Pinpoint the cell where the given text exists, returning its (x, y) midpoint coordinate. 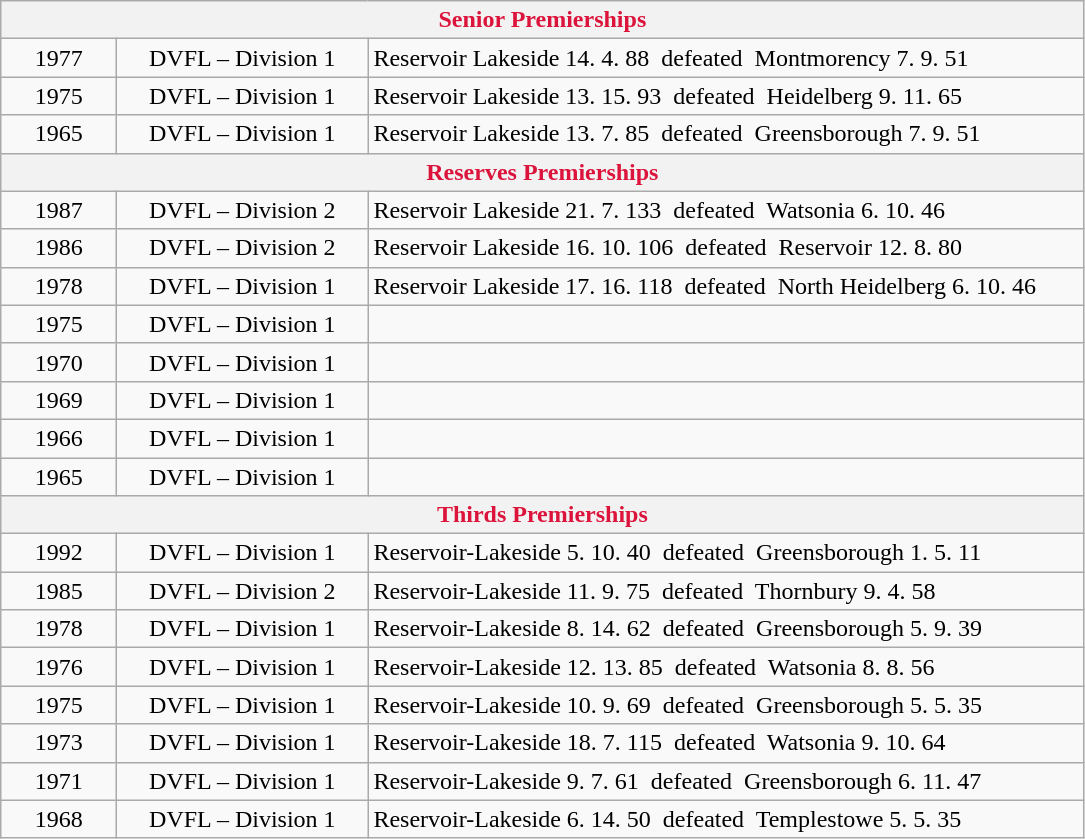
Reservoir-Lakeside 6. 14. 50 defeated Templestowe 5. 5. 35 (726, 819)
1977 (59, 58)
1976 (59, 667)
Reservoir Lakeside 13. 15. 93 defeated Heidelberg 9. 11. 65 (726, 96)
1966 (59, 438)
Reservoir-Lakeside 9. 7. 61 defeated Greensborough 6. 11. 47 (726, 781)
Reservoir-Lakeside 18. 7. 115 defeated Watsonia 9. 10. 64 (726, 743)
Thirds Premierships (542, 515)
1992 (59, 553)
Senior Premierships (542, 20)
Reservoir-Lakeside 5. 10. 40 defeated Greensborough 1. 5. 11 (726, 553)
1969 (59, 400)
Reservoir-Lakeside 8. 14. 62 defeated Greensborough 5. 9. 39 (726, 629)
1971 (59, 781)
Reservoir-Lakeside 11. 9. 75 defeated Thornbury 9. 4. 58 (726, 591)
1968 (59, 819)
1987 (59, 210)
Reservoir Lakeside 21. 7. 133 defeated Watsonia 6. 10. 46 (726, 210)
1985 (59, 591)
1986 (59, 248)
Reservoir Lakeside 17. 16. 118 defeated North Heidelberg 6. 10. 46 (726, 286)
Reservoir Lakeside 16. 10. 106 defeated Reservoir 12. 8. 80 (726, 248)
Reserves Premierships (542, 172)
Reservoir Lakeside 14. 4. 88 defeated Montmorency 7. 9. 51 (726, 58)
Reservoir Lakeside 13. 7. 85 defeated Greensborough 7. 9. 51 (726, 134)
1970 (59, 362)
Reservoir-Lakeside 12. 13. 85 defeated Watsonia 8. 8. 56 (726, 667)
Reservoir-Lakeside 10. 9. 69 defeated Greensborough 5. 5. 35 (726, 705)
1973 (59, 743)
